Determine the [x, y] coordinate at the center of the cell enclosing the given text.  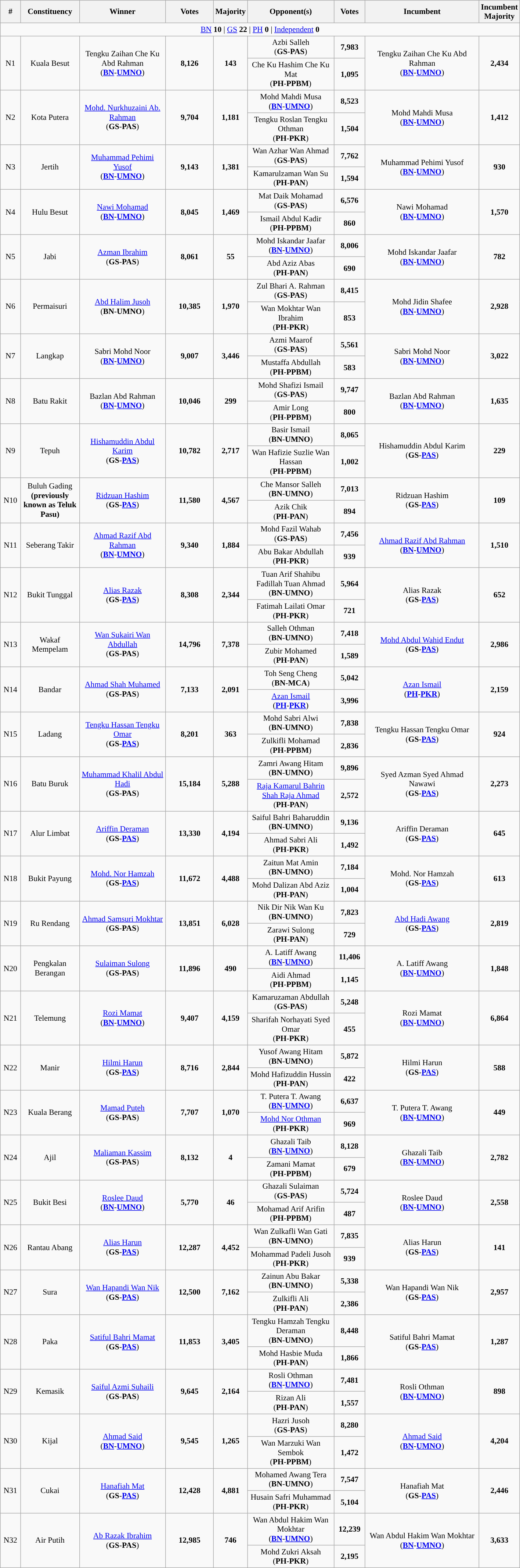
N28 [10, 1342]
Mohd Zukri Aksah (PH-PKR) [291, 1556]
N29 [10, 1392]
3,633 [499, 1540]
Tengku Hamzah Tengku Deraman (BN-UMNO) [291, 1331]
N30 [10, 1441]
N11 [10, 545]
Abd Halim Jusoh (BN-UMNO) [123, 307]
3,022 [499, 356]
Zulkifli Mohamad (PH-PPBM) [291, 745]
Tuan Arif Shahibu Fadillah Tuan Ahmad (BN-UMNO) [291, 584]
613 [499, 878]
12,287 [189, 1247]
4,159 [231, 1018]
12,428 [189, 1491]
Mohd Abdul Wahid Endut (GS-PAS) [422, 644]
Ghazali Sulaiman (GS-PAS) [291, 1191]
Mohamad Arif Arifin (PH-PPBM) [291, 1214]
Azan Ismail(PH-PKR) [291, 701]
2,344 [231, 595]
N13 [10, 644]
BN 10 | GS 22 | PH 0 | Independent 0 [260, 29]
1,145 [350, 980]
Seberang Takir [50, 545]
Cukai [50, 1491]
Nik Dir Nik Wan Ku (BN-UMNO) [291, 912]
2,782 [499, 1157]
Zulkifli Ali (PH-PAN) [291, 1303]
13,851 [189, 923]
N3 [10, 167]
4,567 [231, 500]
N9 [10, 451]
Ahmad Razif Abd Rahman(BN-UMNO) [123, 545]
N26 [10, 1247]
141 [499, 1247]
455 [350, 1029]
Kamaruzaman Abdullah (GS-PAS) [291, 1002]
2,836 [350, 745]
1,635 [499, 401]
Winner [123, 12]
Ahmad Razif Abd Rahman (BN-UMNO) [422, 545]
5,338 [350, 1281]
11,672 [189, 878]
9,645 [189, 1392]
894 [350, 512]
7,013 [350, 489]
5,770 [189, 1202]
N12 [10, 595]
Muhammad Khalil Abdul Hadi (GS-PAS) [123, 784]
N31 [10, 1491]
7,378 [231, 644]
8,280 [350, 1425]
Mohd. Nurkhuzaini Ab. Rahman (GS-PAS) [123, 118]
930 [499, 167]
Syed Azman Syed Ahmad Nawawi (GS-PAS) [422, 784]
4,488 [231, 878]
6,637 [350, 1101]
1,884 [231, 545]
Kuala Berang [50, 1113]
Wan Hafizie Suzlie Wan Hassan (PH-PPBM) [291, 462]
729 [350, 935]
Zaitun Mat Amin (BN-UMNO) [291, 867]
N32 [10, 1540]
Toh Seng Cheng (BN-MCA) [291, 679]
Wakaf Mempelam [50, 644]
Ahmad Shah Muhamed (GS-PAS) [123, 690]
1,095 [350, 74]
7,456 [350, 534]
1,970 [231, 307]
8,006 [350, 246]
Zarawi Sulong (PH-PAN) [291, 935]
Husain Safri Muhammad (PH-PKR) [291, 1502]
860 [350, 223]
8,128 [350, 1146]
9,136 [350, 823]
Ismail Abdul Kadir (PH-PPBM) [291, 223]
Ru Rendang [50, 923]
N1 [10, 63]
9,340 [189, 545]
N2 [10, 118]
13,330 [189, 834]
Bukit Besi [50, 1202]
N17 [10, 834]
Zul Bhari A. Rahman (GS-PAS) [291, 290]
422 [350, 1079]
12,239 [350, 1529]
Aidi Ahmad (PH-PPBM) [291, 980]
Mohd Hafizuddin Hussin (PH-PAN) [291, 1079]
10,385 [189, 307]
1,469 [231, 212]
8,045 [189, 212]
2,386 [350, 1303]
Telemung [50, 1018]
679 [350, 1169]
N8 [10, 401]
645 [499, 834]
5,104 [350, 1502]
Saiful Bahri Baharuddin (BN-UMNO) [291, 823]
Raja Kamarul Bahrin Shah Raja Ahmad (PH-PAN) [291, 795]
Mamad Puteh (GS-PAS) [123, 1113]
Tepuh [50, 451]
Tengku Roslan Tengku Othman (PH-PKR) [291, 129]
1,570 [499, 212]
6,576 [350, 201]
Mohd Nor Othman (PH-PKR) [291, 1124]
1,412 [499, 118]
8,065 [350, 434]
Saiful Azmi Suhaili (GS-PAS) [123, 1392]
Langkap [50, 356]
9,007 [189, 356]
Sulaiman Sulong (GS-PAS) [123, 969]
8,126 [189, 63]
5,288 [231, 784]
11,406 [350, 957]
2,844 [231, 1068]
N16 [10, 784]
229 [499, 451]
N5 [10, 257]
Incumbent [422, 12]
Incumbent Majority [499, 12]
Ahmad Samsuri Mokhtar (GS-PAS) [123, 923]
Manir [50, 1068]
2,164 [231, 1392]
Jabi [50, 257]
Abd Aziz Abas (PH-PAN) [291, 268]
898 [499, 1392]
15,184 [189, 784]
Bukit Payung [50, 878]
2,572 [350, 795]
Buluh Gading (previously known as Teluk Pasu) [50, 500]
1,070 [231, 1113]
2,986 [499, 644]
Hulu Besut [50, 212]
Bukit Tunggal [50, 595]
143 [231, 63]
12,500 [189, 1292]
Rizan Ali (PH-PAN) [291, 1403]
2,159 [499, 690]
Zamri Awang Hitam (BN-UMNO) [291, 768]
7,133 [189, 690]
Zubir Mohamed (PH-PAN) [291, 656]
9,545 [189, 1441]
Azan Ismail (PH-PKR) [422, 690]
Kuala Besut [50, 63]
Mohamed Awang Tera (BN-UMNO) [291, 1480]
2,957 [499, 1292]
3,405 [231, 1342]
Che Ku Hashim Che Ku Mat (PH-PPBM) [291, 74]
5,561 [350, 345]
10,046 [189, 401]
924 [499, 734]
1,866 [350, 1358]
N22 [10, 1068]
1,004 [350, 889]
1,848 [499, 969]
Wan Marzuki Wan Sembok (PH-PPBM) [291, 1453]
Sharifah Norhayati Syed Omar (PH-PKR) [291, 1029]
1,557 [350, 1403]
800 [350, 412]
11,853 [189, 1342]
1,381 [231, 167]
Salleh Othman (BN-UMNO) [291, 633]
690 [350, 268]
Ab Razak Ibrahim (GS-PAS) [123, 1540]
7,762 [350, 156]
N14 [10, 690]
Azik Chik (PH-PAN) [291, 512]
1,594 [350, 179]
5,964 [350, 584]
Kemasik [50, 1392]
9,896 [350, 768]
7,547 [350, 1480]
Ajil [50, 1157]
1,510 [499, 545]
1,265 [231, 1441]
1,504 [350, 129]
4,194 [231, 834]
1,492 [350, 845]
Mohammad Padeli Jusoh (PH-PKR) [291, 1259]
2,558 [499, 1202]
Paka [50, 1342]
5,042 [350, 679]
12,985 [189, 1540]
2,091 [231, 690]
N27 [10, 1292]
Opponent(s) [291, 12]
N10 [10, 500]
Mohd Fazil Wahab (GS-PAS) [291, 534]
Mustaffa Abdullah (PH-PPBM) [291, 368]
8,448 [350, 1331]
Batu Rakit [50, 401]
2,273 [499, 784]
9,407 [189, 1018]
4,452 [231, 1247]
Batu Buruk [50, 784]
7,707 [189, 1113]
7,838 [350, 723]
2,819 [499, 923]
Wan Zulkafli Wan Gati (BN-UMNO) [291, 1236]
7,418 [350, 633]
299 [231, 401]
6,028 [231, 923]
Alur Limbat [50, 834]
782 [499, 257]
46 [231, 1202]
Jertih [50, 167]
N21 [10, 1018]
4,881 [231, 1491]
N20 [10, 969]
449 [499, 1113]
2,434 [499, 63]
Zamani Mamat (PH-PPBM) [291, 1169]
Maliaman Kassim (GS-PAS) [123, 1157]
2,717 [231, 451]
Mohd Hasbie Muda (PH-PAN) [291, 1358]
N18 [10, 878]
N19 [10, 923]
# [10, 12]
Wan Sukairi Wan Abdullah (GS-PAS) [123, 644]
N15 [10, 734]
7,835 [350, 1236]
11,896 [189, 969]
8,716 [189, 1068]
Mat Daik Mohamad (GS-PAS) [291, 201]
7,162 [231, 1292]
1,589 [350, 656]
Azmi Maarof (GS-PAS) [291, 345]
5,872 [350, 1056]
746 [231, 1540]
4,204 [499, 1441]
6,864 [499, 1018]
N25 [10, 1202]
7,184 [350, 867]
9,747 [350, 390]
588 [499, 1068]
Azman Ibrahim (GS-PAS) [123, 257]
Abd Hadi Awang (GS-PAS) [422, 923]
487 [350, 1214]
2,446 [499, 1491]
Zainun Abu Bakar (BN-UMNO) [291, 1281]
N24 [10, 1157]
Sura [50, 1292]
Mohd Sabri Alwi (BN-UMNO) [291, 723]
Ahmad Sabri Ali (PH-PKR) [291, 845]
490 [231, 969]
Che Mansor Salleh (BN-UMNO) [291, 489]
2,195 [350, 1556]
Abu Bakar Abdullah (PH-PKR) [291, 556]
2,928 [499, 307]
8,523 [350, 101]
652 [499, 595]
1,181 [231, 118]
Wan Azhar Wan Ahmad (GS-PAS) [291, 156]
Mohd Jidin Shafee (BN-UMNO) [422, 307]
3,446 [231, 356]
7,823 [350, 912]
721 [350, 611]
Kota Putera [50, 118]
8,061 [189, 257]
5,724 [350, 1191]
8,308 [189, 595]
853 [350, 318]
5,248 [350, 1002]
Majority [231, 12]
9,704 [189, 118]
Hazri Jusoh (GS-PAS) [291, 1425]
Constituency [50, 12]
109 [499, 500]
1,002 [350, 462]
Kamarulzaman Wan Su (PH-PAN) [291, 179]
N7 [10, 356]
7,481 [350, 1381]
9,143 [189, 167]
Ladang [50, 734]
Rantau Abang [50, 1247]
N4 [10, 212]
Mohd Dalizan Abd Aziz (PH-PAN) [291, 889]
969 [350, 1124]
14,796 [189, 644]
Wan Mokhtar Wan Ibrahim (PH-PKR) [291, 318]
Mohd Shafizi Ismail (GS-PAS) [291, 390]
8,201 [189, 734]
1,472 [350, 1453]
N6 [10, 307]
Amir Long (PH-PPBM) [291, 412]
363 [231, 734]
Air Putih [50, 1540]
3,996 [350, 701]
Bandar [50, 690]
8,415 [350, 290]
1,287 [499, 1342]
7,983 [350, 47]
11,580 [189, 500]
Permaisuri [50, 307]
Basir Ismail (BN-UMNO) [291, 434]
N23 [10, 1113]
Pengkalan Berangan [50, 969]
Kijal [50, 1441]
55 [231, 257]
Azbi Salleh (GS-PAS) [291, 47]
4 [231, 1157]
Fatimah Lailati Omar (PH-PKR) [291, 611]
10,782 [189, 451]
Yusof Awang Hitam (BN-UMNO) [291, 1056]
8,132 [189, 1157]
583 [350, 368]
